Scan for the cell matching the given text and deliver its (x, y) coordinate at center. 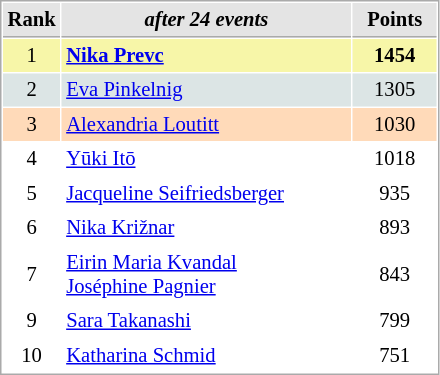
Points (395, 20)
Jacqueline Seifriedsberger (207, 194)
Nika Križnar (207, 228)
Sara Takanashi (207, 320)
6 (32, 228)
7 (32, 274)
1305 (395, 90)
9 (32, 320)
Eirin Maria Kvandal Joséphine Pagnier (207, 274)
935 (395, 194)
10 (32, 356)
751 (395, 356)
Rank (32, 20)
Eva Pinkelnig (207, 90)
Yūki Itō (207, 158)
Nika Prevc (207, 56)
5 (32, 194)
4 (32, 158)
1018 (395, 158)
2 (32, 90)
Katharina Schmid (207, 356)
843 (395, 274)
799 (395, 320)
1 (32, 56)
Alexandria Loutitt (207, 124)
1030 (395, 124)
3 (32, 124)
after 24 events (207, 20)
1454 (395, 56)
893 (395, 228)
